Find where the given text appears and provide that cell's center as (X, Y) coordinate. 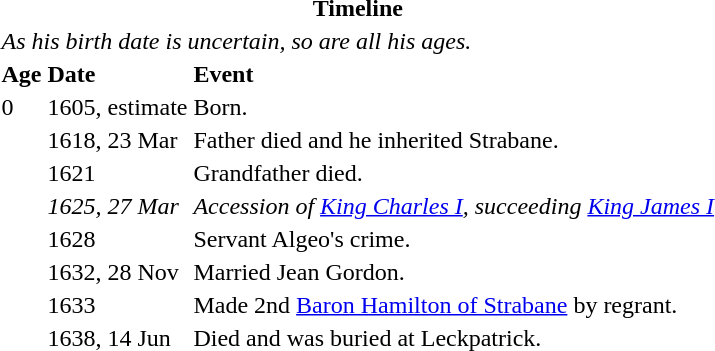
1633 (118, 305)
0 (22, 107)
1625, 27 Mar (118, 206)
Date (118, 74)
1618, 23 Mar (118, 140)
1605, estimate (118, 107)
1621 (118, 173)
Age (22, 74)
1628 (118, 239)
1632, 28 Nov (118, 272)
